Provide the [x, y] coordinate of the cell's center where the given text is located.  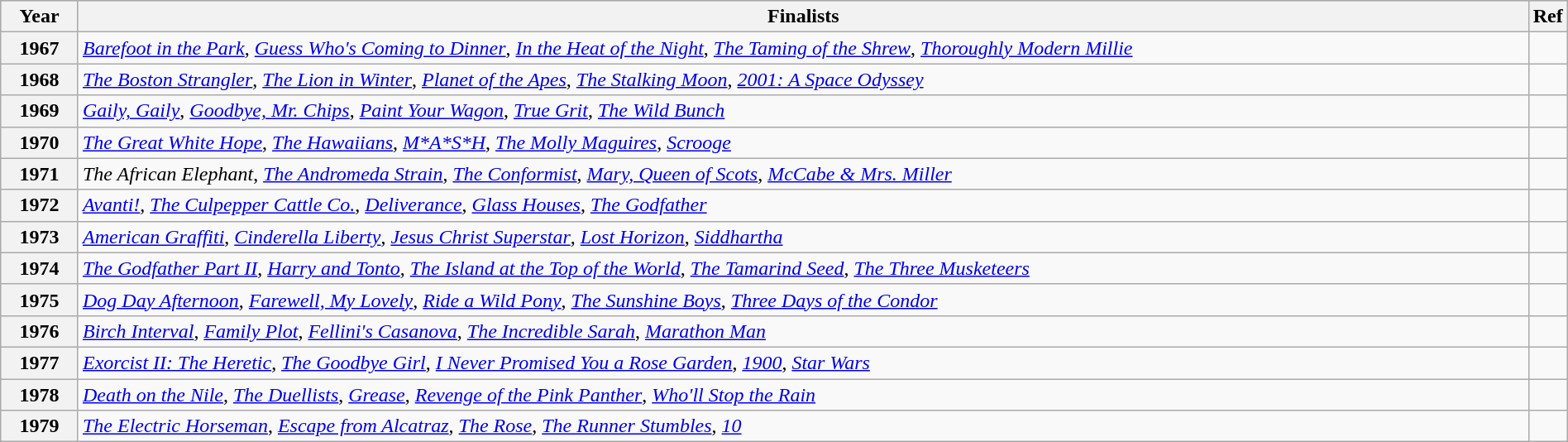
1975 [40, 300]
The Boston Strangler, The Lion in Winter, Planet of the Apes, The Stalking Moon, 2001: A Space Odyssey [803, 79]
1969 [40, 111]
Barefoot in the Park, Guess Who's Coming to Dinner, In the Heat of the Night, The Taming of the Shrew, Thoroughly Modern Millie [803, 48]
1976 [40, 331]
1968 [40, 79]
1973 [40, 237]
1970 [40, 142]
1972 [40, 205]
Year [40, 17]
Avanti!, The Culpepper Cattle Co., Deliverance, Glass Houses, The Godfather [803, 205]
Gaily, Gaily, Goodbye, Mr. Chips, Paint Your Wagon, True Grit, The Wild Bunch [803, 111]
The African Elephant, The Andromeda Strain, The Conformist, Mary, Queen of Scots, McCabe & Mrs. Miller [803, 174]
Birch Interval, Family Plot, Fellini's Casanova, The Incredible Sarah, Marathon Man [803, 331]
Finalists [803, 17]
The Great White Hope, The Hawaiians, M*A*S*H, The Molly Maguires, Scrooge [803, 142]
1971 [40, 174]
The Electric Horseman, Escape from Alcatraz, The Rose, The Runner Stumbles, 10 [803, 426]
American Graffiti, Cinderella Liberty, Jesus Christ Superstar, Lost Horizon, Siddhartha [803, 237]
Death on the Nile, The Duellists, Grease, Revenge of the Pink Panther, Who'll Stop the Rain [803, 395]
1977 [40, 363]
1974 [40, 268]
1978 [40, 395]
1979 [40, 426]
Dog Day Afternoon, Farewell, My Lovely, Ride a Wild Pony, The Sunshine Boys, Three Days of the Condor [803, 300]
Exorcist II: The Heretic, The Goodbye Girl, I Never Promised You a Rose Garden, 1900, Star Wars [803, 363]
Ref [1548, 17]
1967 [40, 48]
The Godfather Part II, Harry and Tonto, The Island at the Top of the World, The Tamarind Seed, The Three Musketeers [803, 268]
